For the text-containing cell, return its midpoint in (X, Y) coordinate format. 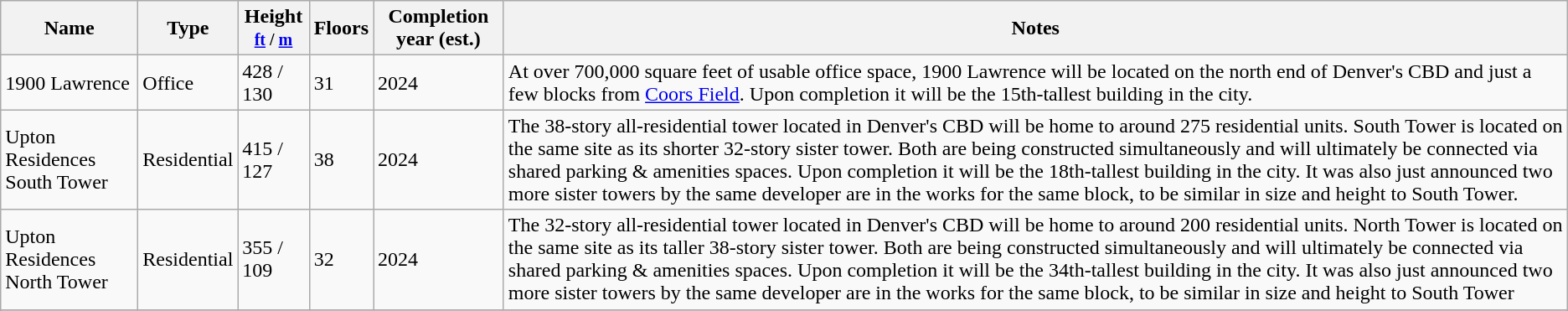
Name (70, 29)
Upton Residences North Tower (70, 260)
38 (341, 159)
31 (341, 82)
Notes (1035, 29)
Floors (341, 29)
Completion year (est.) (439, 29)
428 / 130 (273, 82)
1900 Lawrence (70, 82)
Upton Residences South Tower (70, 159)
Type (188, 29)
Office (188, 82)
Heightft / m (273, 29)
355 / 109 (273, 260)
415 / 127 (273, 159)
32 (341, 260)
